Return the (x, y) coordinate for the center point of the cell that contains the specified text.  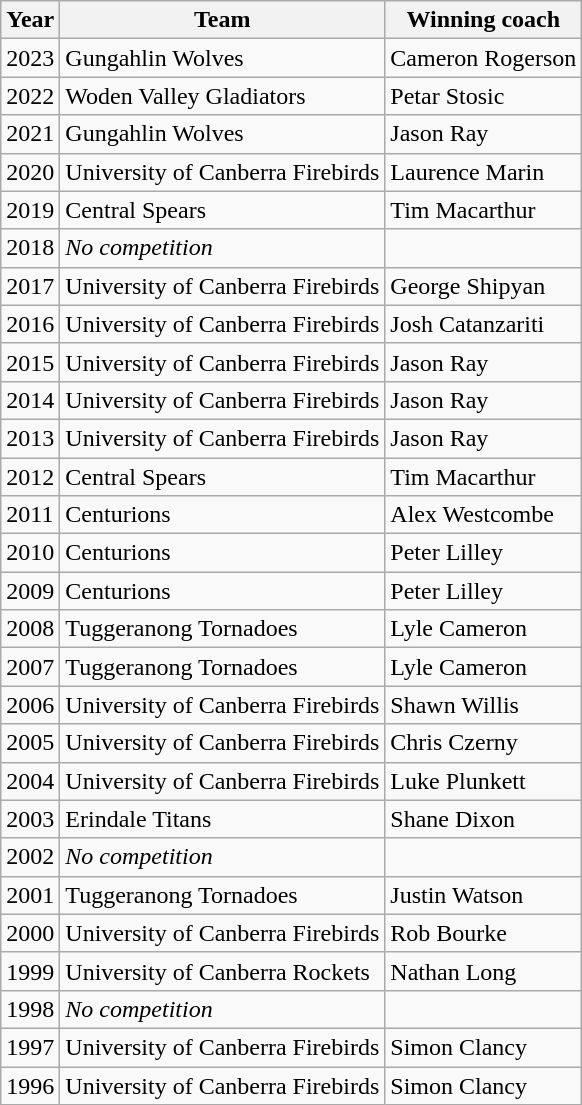
2014 (30, 400)
Josh Catanzariti (484, 324)
2005 (30, 743)
Nathan Long (484, 971)
Year (30, 20)
2015 (30, 362)
Rob Bourke (484, 933)
2001 (30, 895)
2003 (30, 819)
Luke Plunkett (484, 781)
2010 (30, 553)
2022 (30, 96)
2019 (30, 210)
George Shipyan (484, 286)
Cameron Rogerson (484, 58)
Team (222, 20)
2009 (30, 591)
2000 (30, 933)
2020 (30, 172)
Petar Stosic (484, 96)
Chris Czerny (484, 743)
2004 (30, 781)
Shawn Willis (484, 705)
Woden Valley Gladiators (222, 96)
2006 (30, 705)
2002 (30, 857)
2008 (30, 629)
Alex Westcombe (484, 515)
Laurence Marin (484, 172)
2012 (30, 477)
1997 (30, 1047)
2018 (30, 248)
1999 (30, 971)
Shane Dixon (484, 819)
Erindale Titans (222, 819)
2023 (30, 58)
1998 (30, 1009)
2007 (30, 667)
2013 (30, 438)
2016 (30, 324)
2011 (30, 515)
2021 (30, 134)
1996 (30, 1085)
Winning coach (484, 20)
Justin Watson (484, 895)
2017 (30, 286)
University of Canberra Rockets (222, 971)
